Return the (x, y) coordinate for the center point of the cell that contains the specified text.  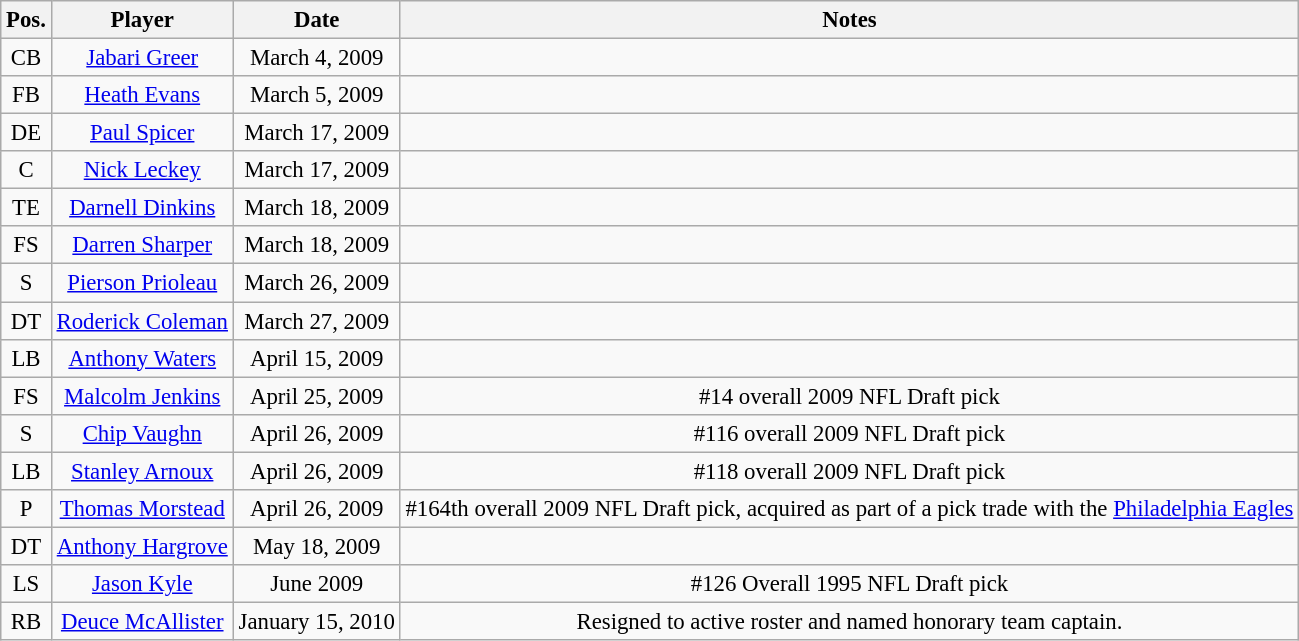
Roderick Coleman (142, 321)
Darren Sharper (142, 245)
Thomas Morstead (142, 509)
Resigned to active roster and named honorary team captain. (850, 621)
Chip Vaughn (142, 433)
March 5, 2009 (316, 95)
TE (26, 208)
March 4, 2009 (316, 58)
Nick Leckey (142, 170)
Heath Evans (142, 95)
RB (26, 621)
FB (26, 95)
#118 overall 2009 NFL Draft pick (850, 471)
CB (26, 58)
Jason Kyle (142, 584)
Darnell Dinkins (142, 208)
Stanley Arnoux (142, 471)
Pierson Prioleau (142, 283)
P (26, 509)
#14 overall 2009 NFL Draft pick (850, 396)
Anthony Hargrove (142, 546)
Notes (850, 20)
Player (142, 20)
Deuce McAllister (142, 621)
March 26, 2009 (316, 283)
April 15, 2009 (316, 358)
January 15, 2010 (316, 621)
Paul Spicer (142, 133)
June 2009 (316, 584)
LS (26, 584)
#116 overall 2009 NFL Draft pick (850, 433)
Jabari Greer (142, 58)
#126 Overall 1995 NFL Draft pick (850, 584)
Anthony Waters (142, 358)
May 18, 2009 (316, 546)
April 25, 2009 (316, 396)
Malcolm Jenkins (142, 396)
March 27, 2009 (316, 321)
#164th overall 2009 NFL Draft pick, acquired as part of a pick trade with the Philadelphia Eagles (850, 509)
DE (26, 133)
C (26, 170)
Date (316, 20)
Pos. (26, 20)
